Determine the (x, y) coordinate at the center of the cell enclosing the given text.  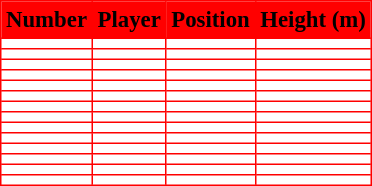
Number (47, 20)
Height (m) (313, 20)
Position (210, 20)
Player (129, 20)
